From the cell containing the given text, extract its center point as (X, Y) coordinate. 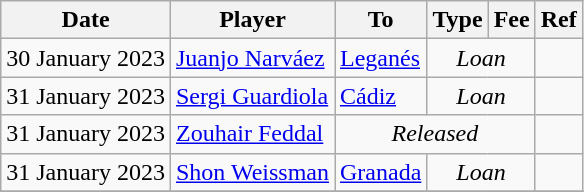
Date (86, 20)
Released (434, 134)
Sergi Guardiola (252, 96)
Shon Weissman (252, 172)
Type (458, 20)
Cádiz (380, 96)
Fee (512, 20)
Ref (558, 20)
Granada (380, 172)
Player (252, 20)
Zouhair Feddal (252, 134)
30 January 2023 (86, 58)
Juanjo Narváez (252, 58)
To (380, 20)
Leganés (380, 58)
